Provide the [x, y] coordinate of the cell's center where the given text is located.  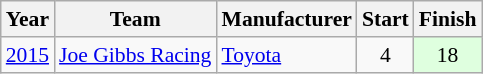
18 [448, 55]
Start [386, 19]
Year [28, 19]
Toyota [286, 55]
Finish [448, 19]
2015 [28, 55]
Manufacturer [286, 19]
Joe Gibbs Racing [135, 55]
4 [386, 55]
Team [135, 19]
